From the cell containing the given text, extract its center point as [X, Y] coordinate. 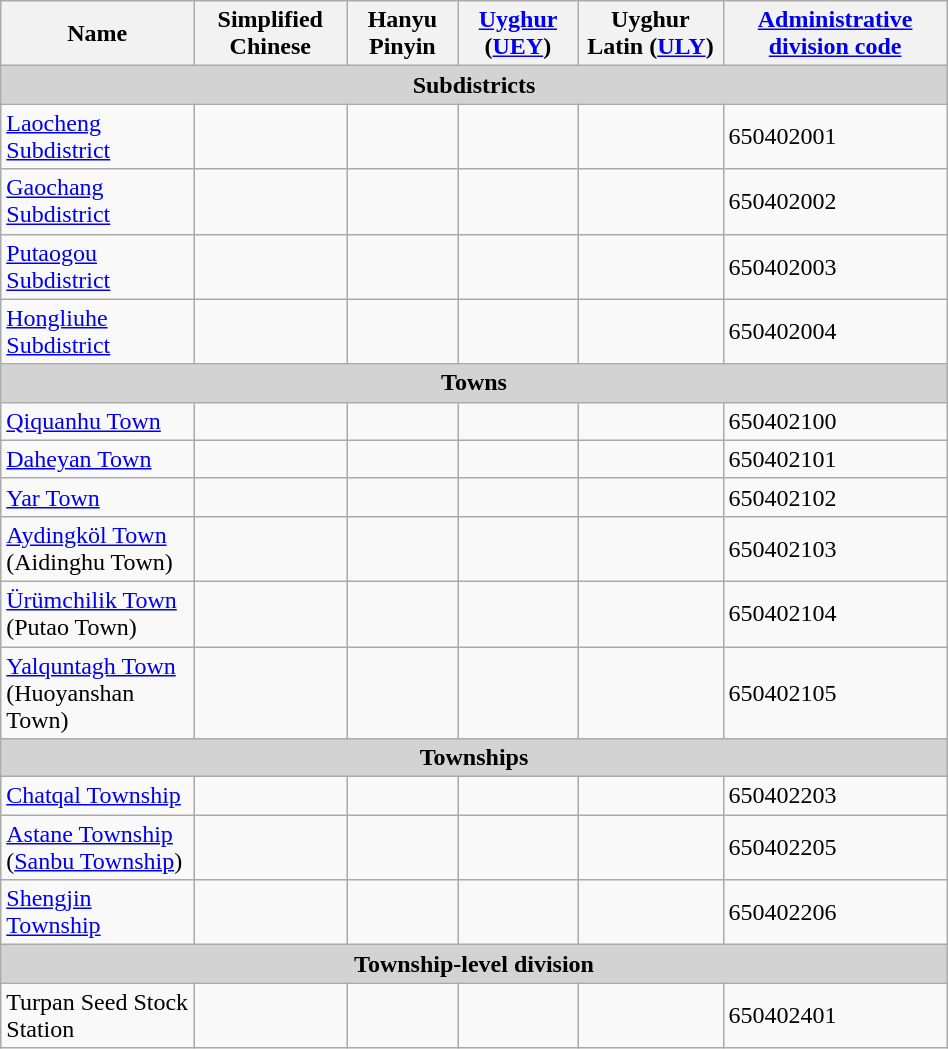
Administrative division code [835, 34]
Yar Town [98, 497]
Putaogou Subdistrict [98, 266]
650402102 [835, 497]
650402100 [835, 421]
Uyghur (UEY) [518, 34]
Ürümchilik Town(Putao Town) [98, 614]
Simplified Chinese [270, 34]
Laocheng Subdistrict [98, 136]
650402101 [835, 459]
Hanyu Pinyin [402, 34]
Towns [474, 383]
650402103 [835, 548]
650402003 [835, 266]
Township-level division [474, 964]
650402205 [835, 848]
Yalquntagh Town(Huoyanshan Town) [98, 692]
650402401 [835, 1016]
Turpan Seed Stock Station [98, 1016]
650402105 [835, 692]
650402206 [835, 912]
Subdistricts [474, 85]
650402002 [835, 202]
650402104 [835, 614]
650402203 [835, 796]
Name [98, 34]
650402004 [835, 332]
Townships [474, 758]
Astane Township(Sanbu Township) [98, 848]
Daheyan Town [98, 459]
Qiquanhu Town [98, 421]
Uyghur Latin (ULY) [650, 34]
Aydingköl Town(Aidinghu Town) [98, 548]
Shengjin Township [98, 912]
Hongliuhe Subdistrict [98, 332]
650402001 [835, 136]
Chatqal Township [98, 796]
Gaochang Subdistrict [98, 202]
